Provide the (X, Y) coordinate of the cell's center where the given text is located.  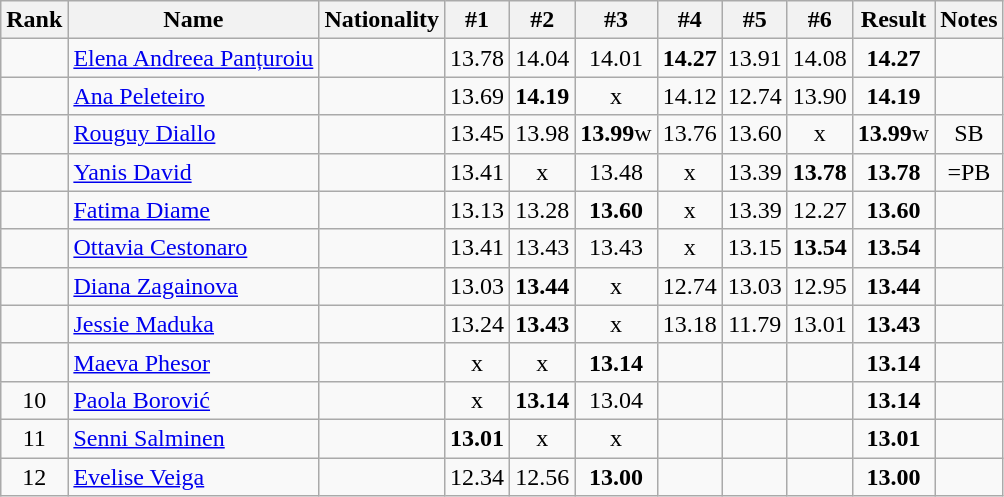
13.04 (616, 400)
13.28 (542, 210)
#3 (616, 20)
13.48 (616, 172)
13.90 (820, 96)
Nationality (382, 20)
Name (194, 20)
14.12 (690, 96)
#6 (820, 20)
10 (34, 400)
Ana Peleteiro (194, 96)
#4 (690, 20)
Rank (34, 20)
=PB (969, 172)
14.04 (542, 58)
11 (34, 438)
Ottavia Cestonaro (194, 248)
Elena Andreea Panțuroiu (194, 58)
Jessie Maduka (194, 324)
13.98 (542, 134)
13.45 (478, 134)
Notes (969, 20)
13.15 (754, 248)
13.24 (478, 324)
Fatima Diame (194, 210)
14.08 (820, 58)
13.13 (478, 210)
#5 (754, 20)
14.01 (616, 58)
13.69 (478, 96)
Evelise Veiga (194, 477)
13.18 (690, 324)
11.79 (754, 324)
Rouguy Diallo (194, 134)
12 (34, 477)
#1 (478, 20)
12.27 (820, 210)
12.34 (478, 477)
12.95 (820, 286)
SB (969, 134)
Paola Borović (194, 400)
13.91 (754, 58)
#2 (542, 20)
Senni Salminen (194, 438)
12.56 (542, 477)
Diana Zagainova (194, 286)
13.76 (690, 134)
Yanis David (194, 172)
Result (893, 20)
Maeva Phesor (194, 362)
